Search for the cell housing the specified text and yield its [x, y] center coordinate. 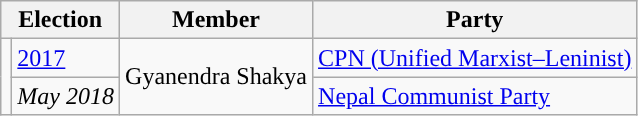
CPN (Unified Marxist–Leninist) [475, 58]
Election [60, 20]
Party [475, 20]
Nepal Communist Party [475, 96]
2017 [66, 58]
Gyanendra Shakya [216, 77]
Member [216, 20]
May 2018 [66, 96]
